Locate the cell with the specified text and output its (x, y) center coordinate. 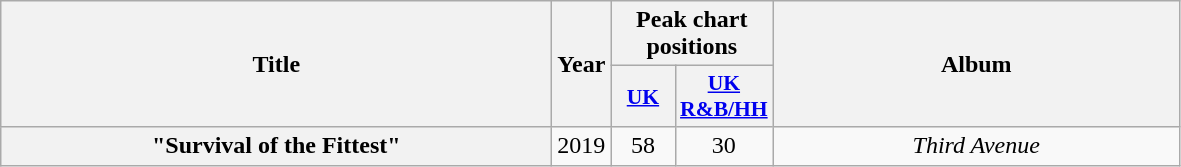
Album (976, 64)
Title (276, 64)
"Survival of the Fittest" (276, 146)
Third Avenue (976, 146)
2019 (582, 146)
Year (582, 64)
30 (724, 146)
58 (643, 146)
Peak chart positions (692, 34)
UKR&B/HH (724, 96)
UK (643, 96)
